Search for the cell housing the specified text and yield its (x, y) center coordinate. 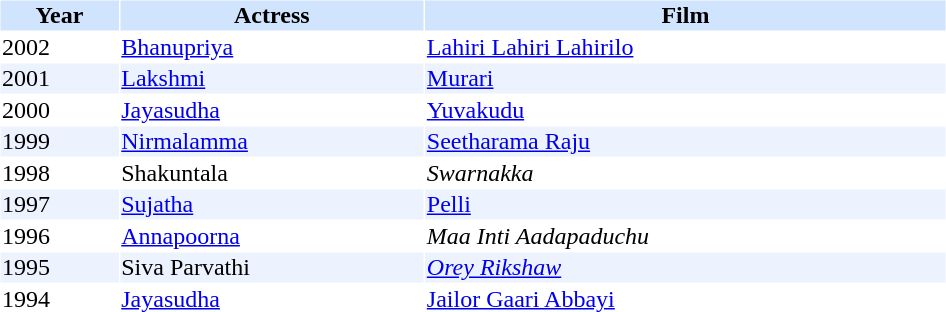
1996 (59, 236)
2001 (59, 79)
Pelli (685, 205)
2002 (59, 47)
Year (59, 15)
Orey Rikshaw (685, 267)
2000 (59, 110)
Yuvakudu (685, 110)
Swarnakka (685, 173)
1998 (59, 173)
Sujatha (272, 205)
Siva Parvathi (272, 267)
Lahiri Lahiri Lahirilo (685, 47)
1995 (59, 267)
1999 (59, 141)
Murari (685, 79)
Bhanupriya (272, 47)
Seetharama Raju (685, 141)
Actress (272, 15)
Film (685, 15)
Jayasudha (272, 110)
Shakuntala (272, 173)
1997 (59, 205)
Annapoorna (272, 236)
Lakshmi (272, 79)
Nirmalamma (272, 141)
Maa Inti Aadapaduchu (685, 236)
